Pinpoint the cell where the given text exists, returning its (X, Y) midpoint coordinate. 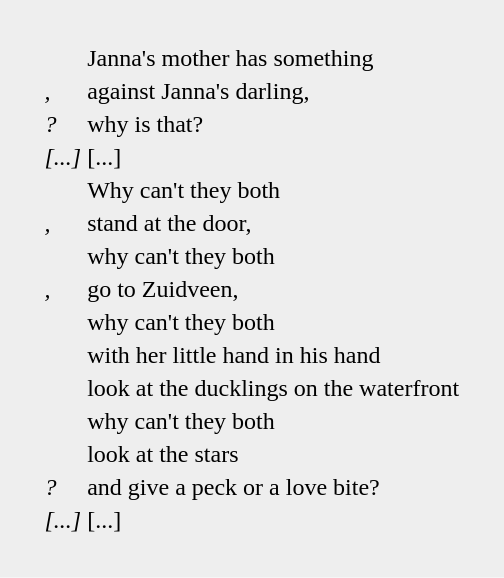
look at the ducklings on the waterfront (274, 388)
and give a peck or a love bite? (274, 487)
stand at the door, (274, 223)
Why can't they both (274, 190)
against Janna's darling, (274, 91)
go to Zuidveen, (274, 289)
with her little hand in his hand (274, 355)
look at the stars (274, 454)
why is that? (274, 124)
Janna's mother has something (274, 58)
